Capture the cell that displays the provided text and extract its (x, y) central coordinate. 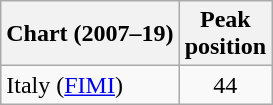
Italy (FIMI) (90, 85)
Chart (2007–19) (90, 34)
Peakposition (225, 34)
44 (225, 85)
